For the text-containing cell, return its midpoint in [X, Y] coordinate format. 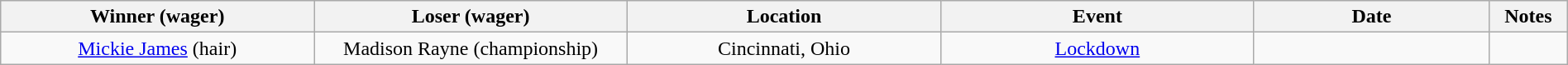
Location [784, 17]
Date [1371, 17]
Lockdown [1097, 48]
Event [1097, 17]
Madison Rayne (championship) [471, 48]
Winner (wager) [157, 17]
Notes [1528, 17]
Cincinnati, Ohio [784, 48]
Loser (wager) [471, 17]
Mickie James (hair) [157, 48]
